Determine the (X, Y) coordinate at the center of the cell enclosing the given text.  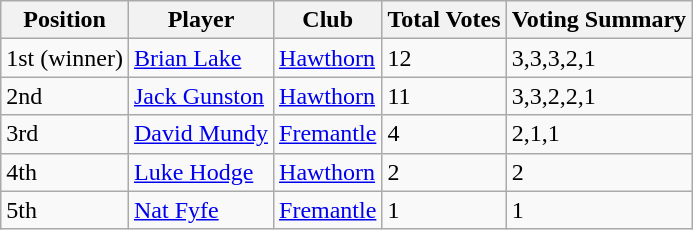
David Mundy (200, 134)
2nd (65, 96)
Club (328, 20)
Player (200, 20)
5th (65, 210)
Luke Hodge (200, 172)
3,3,2,2,1 (599, 96)
Jack Gunston (200, 96)
2,1,1 (599, 134)
Position (65, 20)
3,3,3,2,1 (599, 58)
11 (444, 96)
12 (444, 58)
Brian Lake (200, 58)
Voting Summary (599, 20)
3rd (65, 134)
Total Votes (444, 20)
4th (65, 172)
Nat Fyfe (200, 210)
1st (winner) (65, 58)
4 (444, 134)
